Provide the [x, y] coordinate of the cell's center where the given text is located.  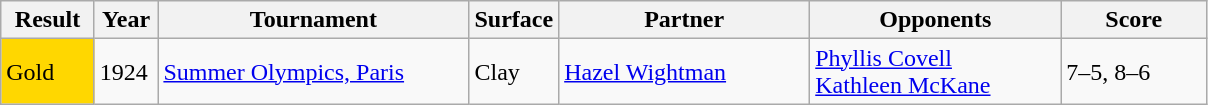
Gold [48, 72]
Surface [514, 20]
Partner [684, 20]
Year [126, 20]
7–5, 8–6 [1134, 72]
Hazel Wightman [684, 72]
Clay [514, 72]
Result [48, 20]
Summer Olympics, Paris [314, 72]
Tournament [314, 20]
Opponents [936, 20]
Phyllis Covell Kathleen McKane [936, 72]
1924 [126, 72]
Score [1134, 20]
